Identify which cell holds the provided text, then report its (X, Y) central coordinate. 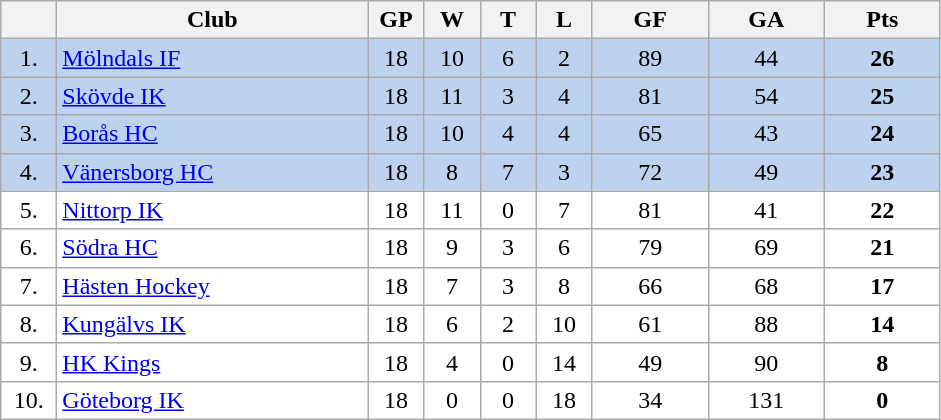
HK Kings (212, 362)
4. (29, 172)
Göteborg IK (212, 400)
61 (650, 324)
65 (650, 134)
8. (29, 324)
79 (650, 248)
66 (650, 286)
9 (452, 248)
5. (29, 210)
68 (766, 286)
Hästen Hockey (212, 286)
Mölndals IF (212, 58)
Pts (882, 20)
41 (766, 210)
72 (650, 172)
54 (766, 96)
Borås HC (212, 134)
89 (650, 58)
25 (882, 96)
Club (212, 20)
GA (766, 20)
3. (29, 134)
Nittorp IK (212, 210)
43 (766, 134)
17 (882, 286)
131 (766, 400)
21 (882, 248)
34 (650, 400)
69 (766, 248)
Kungälvs IK (212, 324)
Vänersborg HC (212, 172)
GP (396, 20)
Skövde IK (212, 96)
1. (29, 58)
W (452, 20)
44 (766, 58)
24 (882, 134)
T (508, 20)
88 (766, 324)
GF (650, 20)
9. (29, 362)
2. (29, 96)
22 (882, 210)
10. (29, 400)
90 (766, 362)
L (564, 20)
Södra HC (212, 248)
26 (882, 58)
7. (29, 286)
23 (882, 172)
6. (29, 248)
